Return (X, Y) of the center of cell containing provided text 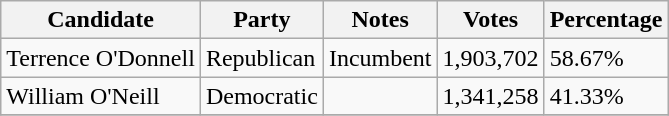
Votes (490, 20)
Republican (262, 58)
Democratic (262, 96)
58.67% (606, 58)
Notes (380, 20)
Candidate (101, 20)
41.33% (606, 96)
1,341,258 (490, 96)
Terrence O'Donnell (101, 58)
Incumbent (380, 58)
Percentage (606, 20)
Party (262, 20)
1,903,702 (490, 58)
William O'Neill (101, 96)
